Scan for the cell matching the given text and deliver its (x, y) coordinate at center. 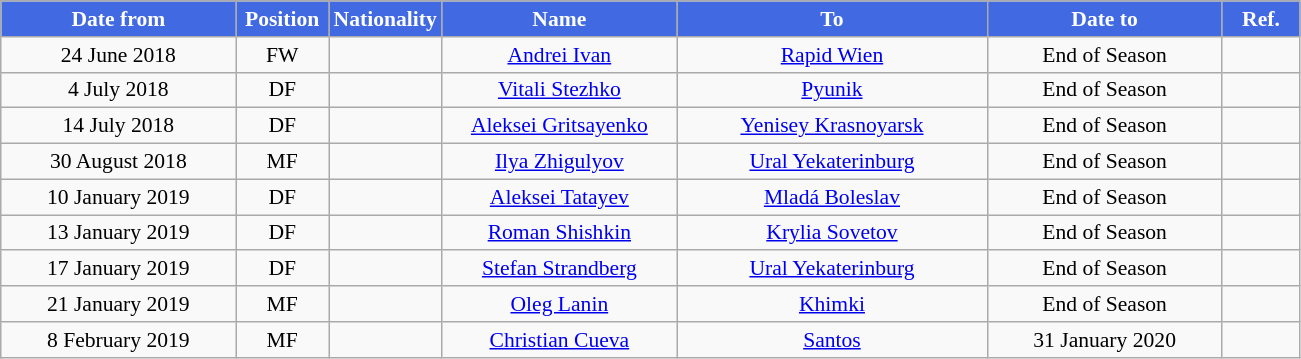
Santos (832, 340)
Vitali Stezhko (560, 90)
FW (282, 55)
17 January 2019 (118, 269)
21 January 2019 (118, 304)
Name (560, 19)
Khimki (832, 304)
Ref. (1261, 19)
Date to (1104, 19)
Oleg Lanin (560, 304)
Pyunik (832, 90)
30 August 2018 (118, 162)
Aleksei Tatayev (560, 197)
Stefan Strandberg (560, 269)
13 January 2019 (118, 233)
Andrei Ivan (560, 55)
Date from (118, 19)
Position (282, 19)
To (832, 19)
Christian Cueva (560, 340)
Nationality (384, 19)
Krylia Sovetov (832, 233)
Mladá Boleslav (832, 197)
Aleksei Gritsayenko (560, 126)
Roman Shishkin (560, 233)
8 February 2019 (118, 340)
10 January 2019 (118, 197)
24 June 2018 (118, 55)
31 January 2020 (1104, 340)
14 July 2018 (118, 126)
Rapid Wien (832, 55)
Ilya Zhigulyov (560, 162)
Yenisey Krasnoyarsk (832, 126)
4 July 2018 (118, 90)
